Find where the given text appears and provide that cell's center as (X, Y) coordinate. 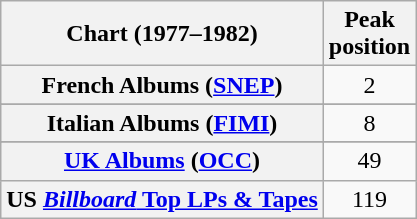
US Billboard Top LPs & Tapes (162, 199)
49 (369, 161)
French Albums (SNEP) (162, 85)
UK Albums (OCC) (162, 161)
Chart (1977–1982) (162, 34)
119 (369, 199)
Italian Albums (FIMI) (162, 123)
8 (369, 123)
Peakposition (369, 34)
2 (369, 85)
